For the text-containing cell, return its midpoint in [x, y] coordinate format. 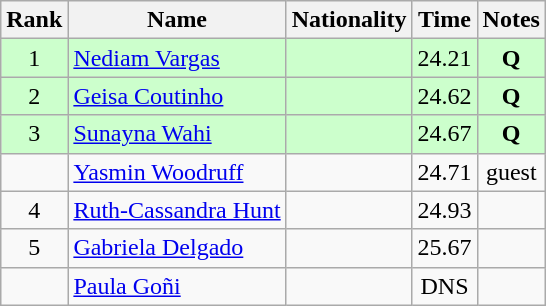
24.71 [444, 172]
Name [177, 20]
Time [444, 20]
Paula Goñi [177, 286]
Notes [511, 20]
Nediam Vargas [177, 58]
25.67 [444, 248]
5 [34, 248]
DNS [444, 286]
24.67 [444, 134]
4 [34, 210]
Nationality [349, 20]
Sunayna Wahi [177, 134]
24.21 [444, 58]
guest [511, 172]
Rank [34, 20]
Gabriela Delgado [177, 248]
3 [34, 134]
Ruth-Cassandra Hunt [177, 210]
2 [34, 96]
24.62 [444, 96]
1 [34, 58]
24.93 [444, 210]
Geisa Coutinho [177, 96]
Yasmin Woodruff [177, 172]
